Locate the cell with the specified text and output its (x, y) center coordinate. 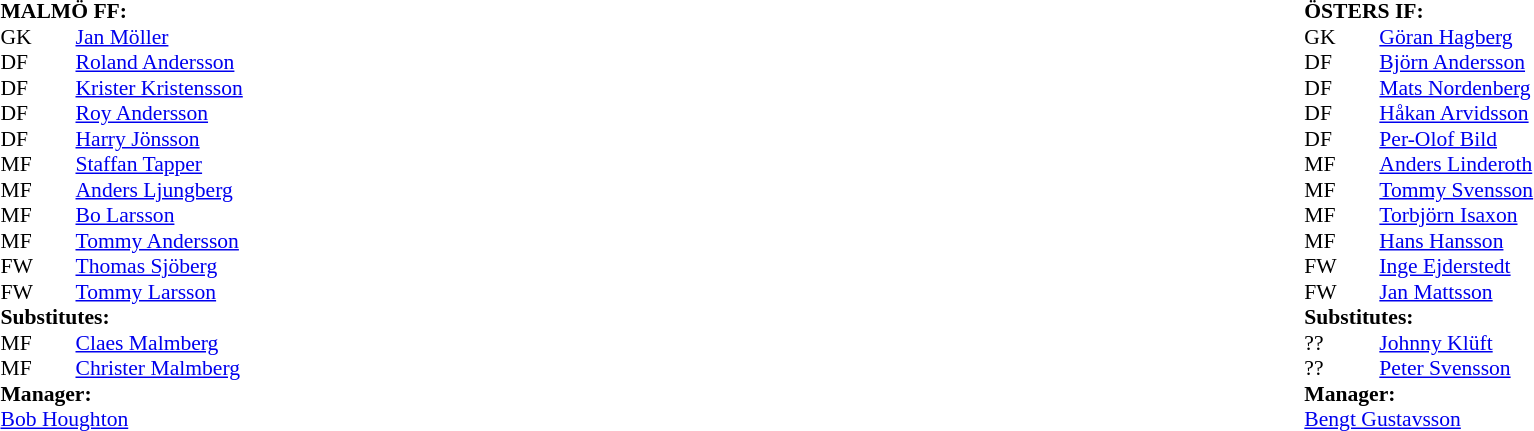
Hans Hansson (1456, 241)
Jan Möller (160, 37)
Staffan Tapper (160, 165)
Björn Andersson (1456, 63)
Per-Olof Bild (1456, 139)
Inge Ejderstedt (1456, 267)
Mats Nordenberg (1456, 88)
Göran Hagberg (1456, 37)
Håkan Arvidsson (1456, 113)
Johnny Klüft (1456, 343)
Christer Malmberg (160, 369)
Anders Ljungberg (160, 190)
Tommy Andersson (160, 241)
Anders Linderoth (1456, 165)
Tommy Larsson (160, 292)
Thomas Sjöberg (160, 267)
Torbjörn Isaxon (1456, 215)
Roy Andersson (160, 113)
Krister Kristensson (160, 88)
Claes Malmberg (160, 343)
Harry Jönsson (160, 139)
Jan Mattsson (1456, 292)
Peter Svensson (1456, 369)
Tommy Svensson (1456, 190)
Bo Larsson (160, 215)
Roland Andersson (160, 63)
